Capture the cell that displays the provided text and extract its [X, Y] central coordinate. 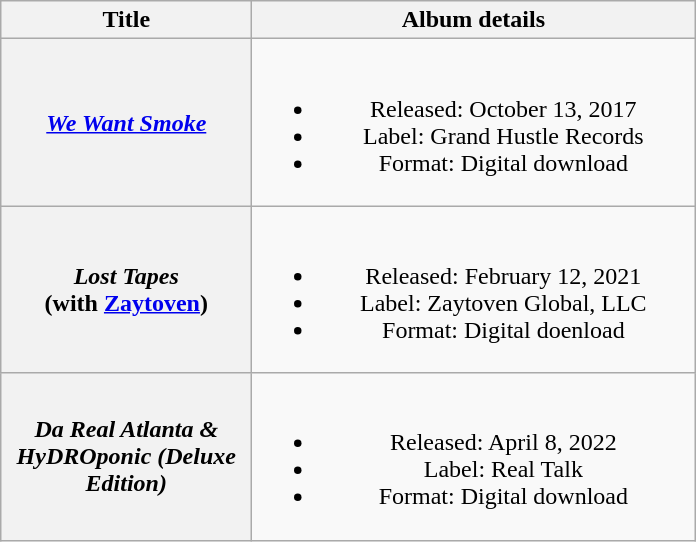
Released: February 12, 2021Label: Zaytoven Global, LLCFormat: Digital doenload [474, 290]
Album details [474, 20]
Title [126, 20]
Released: October 13, 2017Label: Grand Hustle RecordsFormat: Digital download [474, 122]
Released: April 8, 2022Label: Real TalkFormat: Digital download [474, 456]
Da Real Atlanta & HyDROponic (Deluxe Edition) [126, 456]
Lost Tapes(with Zaytoven) [126, 290]
We Want Smoke [126, 122]
